Output the [x, y] coordinate of the center of the cell containing the given text.  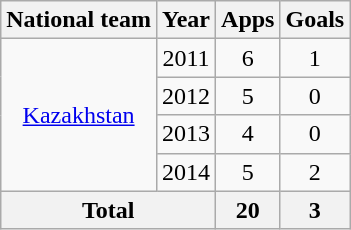
Kazakhstan [79, 115]
Year [186, 20]
3 [315, 210]
Goals [315, 20]
2011 [186, 58]
National team [79, 20]
20 [248, 210]
Total [108, 210]
6 [248, 58]
2012 [186, 96]
2014 [186, 172]
2 [315, 172]
1 [315, 58]
4 [248, 134]
2013 [186, 134]
Apps [248, 20]
